Locate the cell with the specified text and output its [x, y] center coordinate. 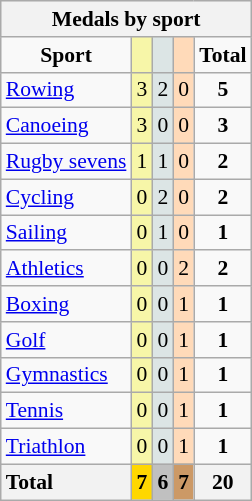
Medals by sport [126, 19]
Triathlon [66, 447]
Sport [66, 55]
Rugby sevens [66, 162]
Gymnastics [66, 375]
Athletics [66, 269]
Canoeing [66, 126]
5 [222, 90]
Cycling [66, 197]
Golf [66, 340]
6 [162, 482]
Sailing [66, 233]
Rowing [66, 90]
Boxing [66, 304]
Tennis [66, 411]
20 [222, 482]
